Find where the given text appears and provide that cell's center as (x, y) coordinate. 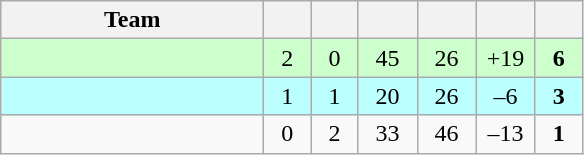
45 (388, 58)
33 (388, 134)
20 (388, 96)
–6 (506, 96)
+19 (506, 58)
6 (558, 58)
–13 (506, 134)
3 (558, 96)
46 (446, 134)
Team (132, 20)
